Determine the [X, Y] coordinate at the center of the cell enclosing the given text.  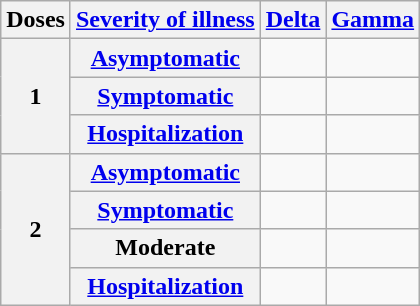
2 [36, 229]
Gamma [373, 20]
Doses [36, 20]
Moderate [165, 248]
Delta [293, 20]
1 [36, 96]
Severity of illness [165, 20]
